Locate the cell with the specified text and output its [X, Y] center coordinate. 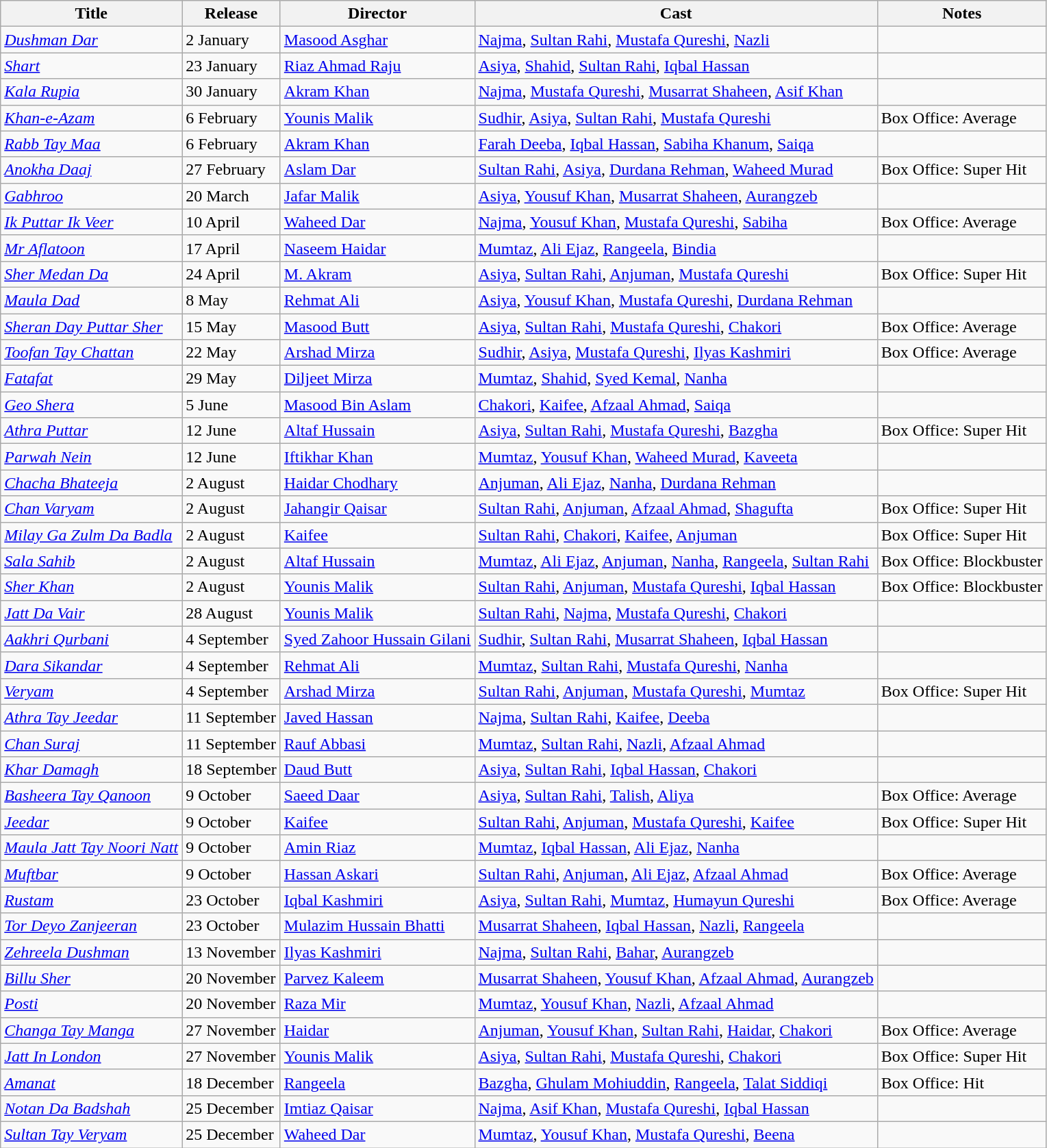
Mumtaz, Sultan Rahi, Mustafa Qureshi, Nanha [676, 665]
Hassan Askari [377, 874]
Director [377, 14]
Mumtaz, Sultan Rahi, Nazli, Afzaal Ahmad [676, 743]
Notan Da Badshah [92, 1108]
Chan Varyam [92, 509]
23 January [231, 66]
Sultan Rahi, Anjuman, Mustafa Qureshi, Mumtaz [676, 691]
Jatt In London [92, 1056]
Athra Tay Jeedar [92, 717]
Sultan Rahi, Anjuman, Mustafa Qureshi, Iqbal Hassan [676, 587]
Khan-e-Azam [92, 118]
Rangeela [377, 1082]
Najma, Sultan Rahi, Mustafa Qureshi, Nazli [676, 40]
Asiya, Yousuf Khan, Musarrat Shaheen, Aurangzeb [676, 196]
Musarrat Shaheen, Yousuf Khan, Afzaal Ahmad, Aurangzeb [676, 978]
Sultan Rahi, Anjuman, Ali Ejaz, Afzaal Ahmad [676, 874]
8 May [231, 300]
Daud Butt [377, 770]
Posti [92, 1004]
Changa Tay Manga [92, 1030]
5 June [231, 405]
24 April [231, 274]
Shart [92, 66]
Dushman Dar [92, 40]
Javed Hassan [377, 717]
Toofan Tay Chattan [92, 353]
Mumtaz, Shahid, Syed Kemal, Nanha [676, 379]
Masood Bin Aslam [377, 405]
Maula Dad [92, 300]
Naseem Haidar [377, 248]
Sultan Rahi, Chakori, Kaifee, Anjuman [676, 535]
Rustam [92, 900]
Mumtaz, Ali Ejaz, Rangeela, Bindia [676, 248]
M. Akram [377, 274]
Iqbal Kashmiri [377, 900]
Farah Deeba, Iqbal Hassan, Sabiha Khanum, Saiqa [676, 144]
Jeedar [92, 822]
Sudhir, Sultan Rahi, Musarrat Shaheen, Iqbal Hassan [676, 639]
Athra Puttar [92, 431]
Chakori, Kaifee, Afzaal Ahmad, Saiqa [676, 405]
Asiya, Shahid, Sultan Rahi, Iqbal Hassan [676, 66]
Chacha Bhateeja [92, 483]
Saeed Daar [377, 796]
Anjuman, Ali Ejaz, Nanha, Durdana Rehman [676, 483]
18 September [231, 770]
Rabb Tay Maa [92, 144]
Raza Mir [377, 1004]
Syed Zahoor Hussain Gilani [377, 639]
Mr Aflatoon [92, 248]
Diljeet Mirza [377, 379]
Mulazim Hussain Bhatti [377, 926]
Asiya, Yousuf Khan, Mustafa Qureshi, Durdana Rehman [676, 300]
Fatafat [92, 379]
Amin Riaz [377, 848]
Gabhroo [92, 196]
Bazgha, Ghulam Mohiuddin, Rangeela, Talat Siddiqi [676, 1082]
Asiya, Sultan Rahi, Mustafa Qureshi, Bazgha [676, 431]
Asiya, Sultan Rahi, Anjuman, Mustafa Qureshi [676, 274]
Musarrat Shaheen, Iqbal Hassan, Nazli, Rangeela [676, 926]
Ilyas Kashmiri [377, 952]
Mumtaz, Yousuf Khan, Nazli, Afzaal Ahmad [676, 1004]
Aakhri Qurbani [92, 639]
Anjuman, Yousuf Khan, Sultan Rahi, Haidar, Chakori [676, 1030]
Sudhir, Asiya, Sultan Rahi, Mustafa Qureshi [676, 118]
10 April [231, 222]
Title [92, 14]
Billu Sher [92, 978]
Sultan Rahi, Najma, Mustafa Qureshi, Chakori [676, 613]
20 March [231, 196]
Parwah Nein [92, 457]
Chan Suraj [92, 743]
Muftbar [92, 874]
Haidar Chodhary [377, 483]
Sher Khan [92, 587]
Box Office: Hit [961, 1082]
Basheera Tay Qanoon [92, 796]
Najma, Asif Khan, Mustafa Qureshi, Iqbal Hassan [676, 1108]
Masood Butt [377, 327]
Tor Deyo Zanjeeran [92, 926]
17 April [231, 248]
Zehreela Dushman [92, 952]
Sudhir, Asiya, Mustafa Qureshi, Ilyas Kashmiri [676, 353]
27 February [231, 170]
Amanat [92, 1082]
Asiya, Sultan Rahi, Iqbal Hassan, Chakori [676, 770]
Rauf Abbasi [377, 743]
Sultan Tay Veryam [92, 1134]
Mumtaz, Yousuf Khan, Waheed Murad, Kaveeta [676, 457]
Iftikhar Khan [377, 457]
22 May [231, 353]
Release [231, 14]
Sheran Day Puttar Sher [92, 327]
15 May [231, 327]
13 November [231, 952]
Aslam Dar [377, 170]
Sultan Rahi, Asiya, Durdana Rehman, Waheed Murad [676, 170]
Ik Puttar Ik Veer [92, 222]
Najma, Mustafa Qureshi, Musarrat Shaheen, Asif Khan [676, 92]
Masood Asghar [377, 40]
Jatt Da Vair [92, 613]
Anokha Daaj [92, 170]
Jafar Malik [377, 196]
Sher Medan Da [92, 274]
Asiya, Sultan Rahi, Talish, Aliya [676, 796]
Dara Sikandar [92, 665]
Milay Ga Zulm Da Badla [92, 535]
Mumtaz, Yousuf Khan, Mustafa Qureshi, Beena [676, 1134]
Riaz Ahmad Raju [377, 66]
28 August [231, 613]
Kala Rupia [92, 92]
30 January [231, 92]
Imtiaz Qaisar [377, 1108]
Sultan Rahi, Anjuman, Afzaal Ahmad, Shagufta [676, 509]
Veryam [92, 691]
Mumtaz, Ali Ejaz, Anjuman, Nanha, Rangeela, Sultan Rahi [676, 561]
18 December [231, 1082]
Geo Shera [92, 405]
Najma, Sultan Rahi, Bahar, Aurangzeb [676, 952]
Najma, Yousuf Khan, Mustafa Qureshi, Sabiha [676, 222]
Notes [961, 14]
Cast [676, 14]
Sala Sahib [92, 561]
Jahangir Qaisar [377, 509]
Maula Jatt Tay Noori Natt [92, 848]
Khar Damagh [92, 770]
Parvez Kaleem [377, 978]
2 January [231, 40]
29 May [231, 379]
Najma, Sultan Rahi, Kaifee, Deeba [676, 717]
Sultan Rahi, Anjuman, Mustafa Qureshi, Kaifee [676, 822]
Asiya, Sultan Rahi, Mumtaz, Humayun Qureshi [676, 900]
Haidar [377, 1030]
Mumtaz, Iqbal Hassan, Ali Ejaz, Nanha [676, 848]
